Identify which cell holds the provided text, then report its (X, Y) central coordinate. 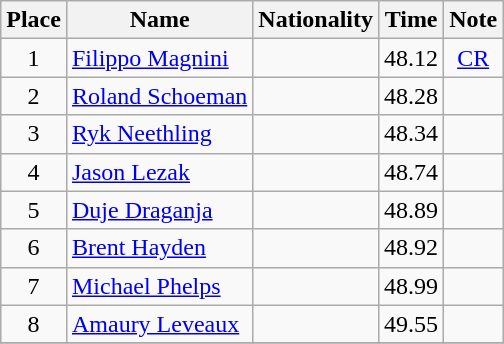
2 (34, 96)
48.92 (412, 248)
Name (159, 20)
CR (474, 58)
1 (34, 58)
Duje Draganja (159, 210)
5 (34, 210)
Amaury Leveaux (159, 324)
Michael Phelps (159, 286)
7 (34, 286)
Note (474, 20)
48.89 (412, 210)
6 (34, 248)
48.12 (412, 58)
Jason Lezak (159, 172)
48.99 (412, 286)
48.74 (412, 172)
3 (34, 134)
48.28 (412, 96)
48.34 (412, 134)
Time (412, 20)
Nationality (316, 20)
Ryk Neethling (159, 134)
Brent Hayden (159, 248)
Filippo Magnini (159, 58)
49.55 (412, 324)
8 (34, 324)
Roland Schoeman (159, 96)
4 (34, 172)
Place (34, 20)
